Find where the given text appears and provide that cell's center as (X, Y) coordinate. 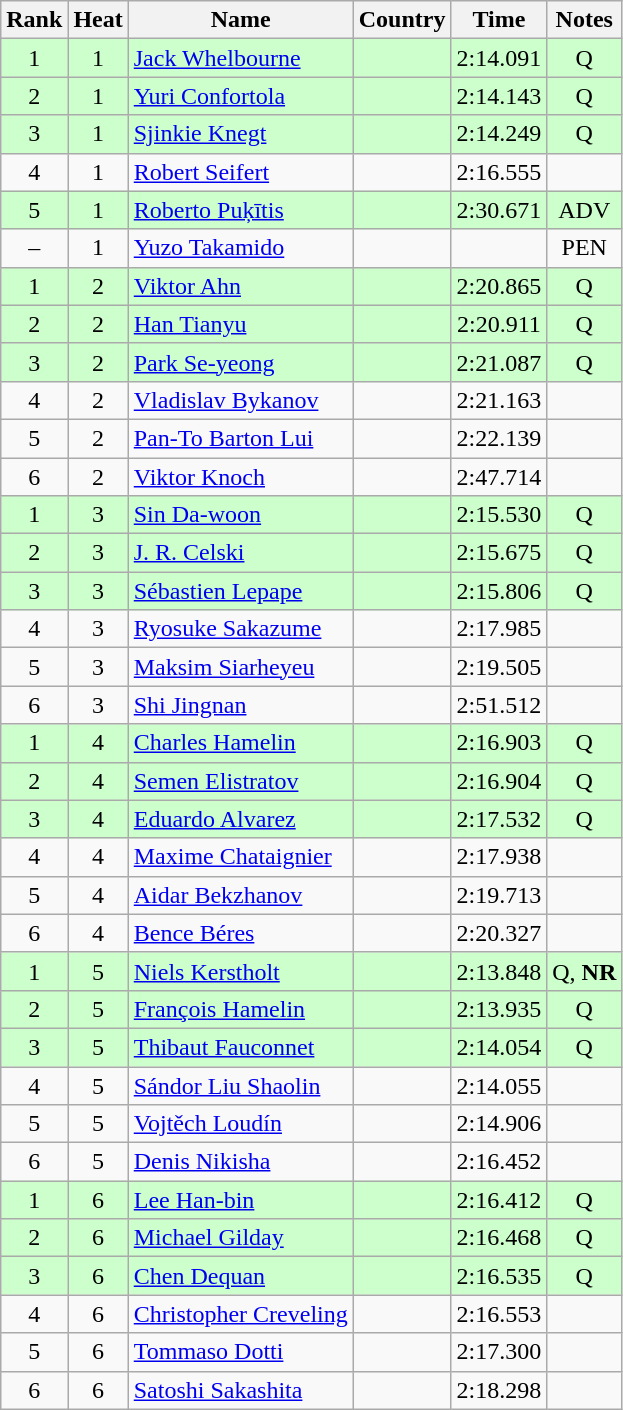
Rank (34, 20)
Sébastien Lepape (240, 591)
2:30.671 (499, 210)
Yuzo Takamido (240, 248)
2:13.935 (499, 1009)
2:17.532 (499, 819)
2:17.938 (499, 857)
Lee Han-bin (240, 1200)
Sjinkie Knegt (240, 134)
2:20.865 (499, 286)
2:47.714 (499, 477)
Chen Dequan (240, 1276)
Charles Hamelin (240, 743)
Notes (584, 20)
PEN (584, 248)
Park Se-yeong (240, 362)
– (34, 248)
2:16.535 (499, 1276)
2:15.806 (499, 591)
Michael Gilday (240, 1238)
2:16.903 (499, 743)
2:13.848 (499, 971)
Name (240, 20)
2:14.249 (499, 134)
Time (499, 20)
Shi Jingnan (240, 705)
Pan-To Barton Lui (240, 438)
Heat (98, 20)
2:17.300 (499, 1352)
J. R. Celski (240, 553)
2:21.087 (499, 362)
François Hamelin (240, 1009)
2:16.553 (499, 1314)
2:14.055 (499, 1085)
Eduardo Alvarez (240, 819)
Tommaso Dotti (240, 1352)
2:14.143 (499, 96)
Ryosuke Sakazume (240, 629)
2:21.163 (499, 400)
Vladislav Bykanov (240, 400)
2:19.505 (499, 667)
2:14.054 (499, 1047)
2:16.452 (499, 1162)
2:51.512 (499, 705)
2:16.468 (499, 1238)
Sándor Liu Shaolin (240, 1085)
ADV (584, 210)
2:20.327 (499, 933)
2:16.412 (499, 1200)
Sin Da-woon (240, 515)
Yuri Confortola (240, 96)
Thibaut Fauconnet (240, 1047)
2:18.298 (499, 1390)
Satoshi Sakashita (240, 1390)
Roberto Puķītis (240, 210)
Q, NR (584, 971)
2:20.911 (499, 324)
Country (402, 20)
Aidar Bekzhanov (240, 895)
Bence Béres (240, 933)
Denis Nikisha (240, 1162)
Jack Whelbourne (240, 58)
Viktor Ahn (240, 286)
Robert Seifert (240, 172)
2:19.713 (499, 895)
Maksim Siarheyeu (240, 667)
Maxime Chataignier (240, 857)
Semen Elistratov (240, 781)
2:15.675 (499, 553)
2:17.985 (499, 629)
Christopher Creveling (240, 1314)
Niels Kerstholt (240, 971)
Viktor Knoch (240, 477)
2:16.904 (499, 781)
2:14.091 (499, 58)
2:15.530 (499, 515)
2:22.139 (499, 438)
Vojtěch Loudín (240, 1124)
2:14.906 (499, 1124)
2:16.555 (499, 172)
Han Tianyu (240, 324)
